Detect which cell encompasses the target text, then output its (x, y) center coordinate. 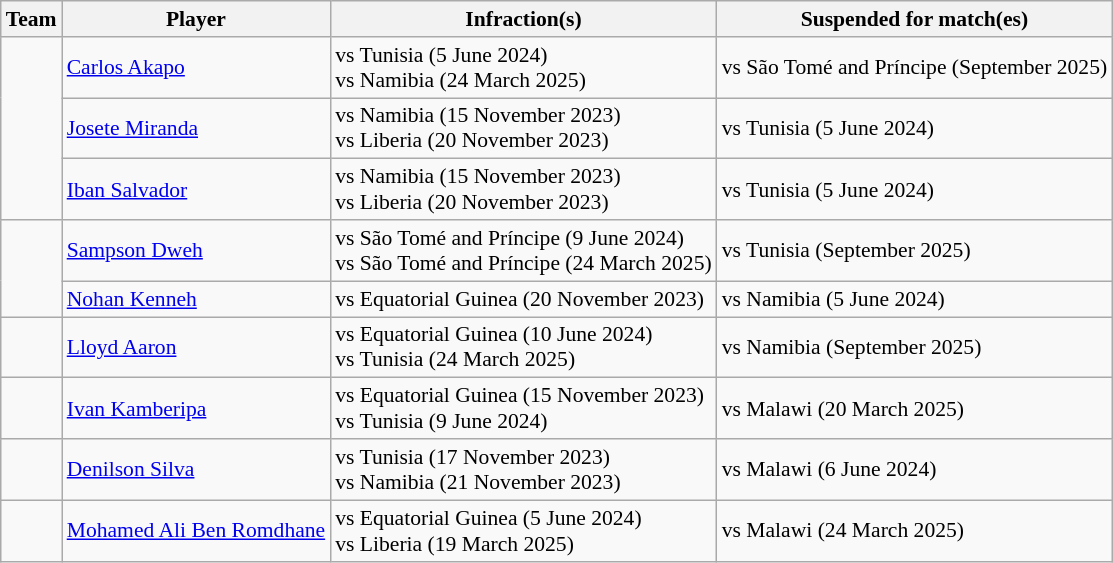
Denilson Silva (196, 470)
Josete Miranda (196, 128)
Lloyd Aaron (196, 348)
vs Namibia (5 June 2024) (915, 299)
Nohan Kenneh (196, 299)
vs São Tomé and Príncipe (September 2025) (915, 68)
vs Malawi (6 June 2024) (915, 470)
vs Equatorial Guinea (5 June 2024) vs Liberia (19 March 2025) (524, 530)
Carlos Akapo (196, 68)
Mohamed Ali Ben Romdhane (196, 530)
Player (196, 19)
vs Equatorial Guinea (15 November 2023) vs Tunisia (9 June 2024) (524, 408)
vs Tunisia (September 2025) (915, 250)
vs São Tomé and Príncipe (9 June 2024) vs São Tomé and Príncipe (24 March 2025) (524, 250)
vs Malawi (24 March 2025) (915, 530)
Iban Salvador (196, 190)
Infraction(s) (524, 19)
Team (32, 19)
vs Equatorial Guinea (20 November 2023) (524, 299)
vs Namibia (September 2025) (915, 348)
vs Malawi (20 March 2025) (915, 408)
vs Tunisia (5 June 2024) vs Namibia (24 March 2025) (524, 68)
Sampson Dweh (196, 250)
Suspended for match(es) (915, 19)
Ivan Kamberipa (196, 408)
vs Tunisia (17 November 2023) vs Namibia (21 November 2023) (524, 470)
vs Equatorial Guinea (10 June 2024) vs Tunisia (24 March 2025) (524, 348)
